Output the (x, y) coordinate of the center of the cell containing the given text.  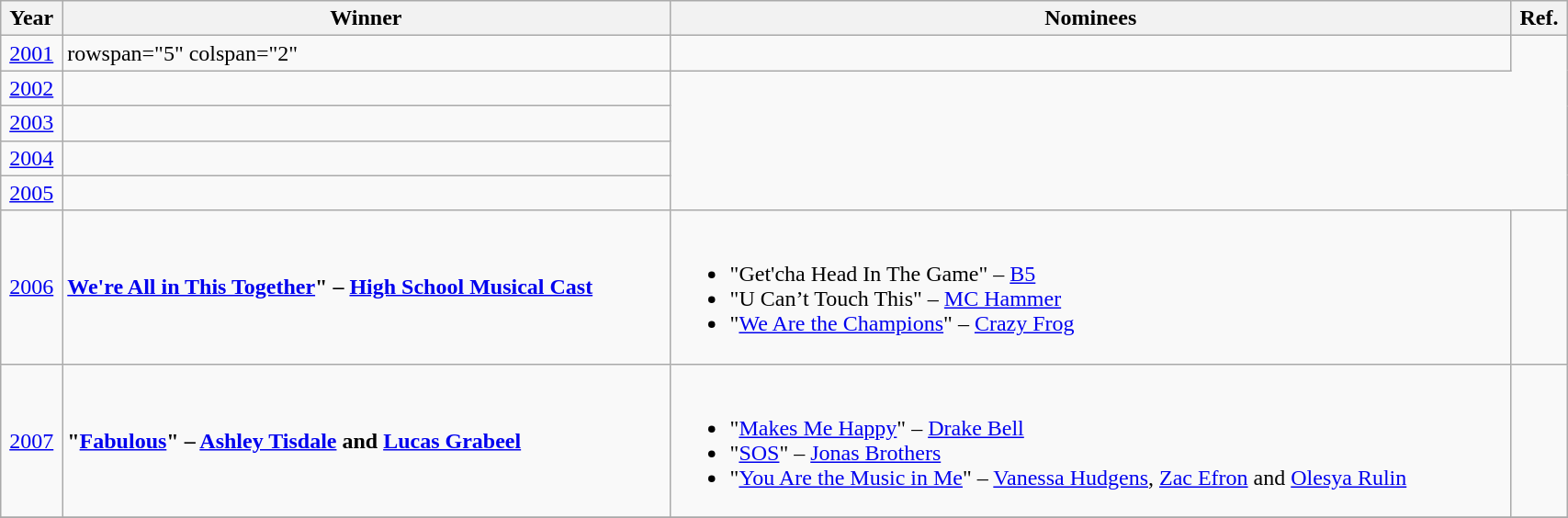
Year (31, 18)
2006 (31, 287)
2004 (31, 158)
Winner (366, 18)
"Fabulous" – Ashley Tisdale and Lucas Grabeel (366, 441)
2003 (31, 123)
"Get'cha Head In The Game" – B5"U Can’t Touch This" – MC Hammer"We Are the Champions" – Crazy Frog (1090, 287)
We're All in This Together" – High School Musical Cast (366, 287)
Nominees (1090, 18)
"Makes Me Happy" – Drake Bell"SOS" – Jonas Brothers"You Are the Music in Me" – Vanessa Hudgens, Zac Efron and Olesya Rulin (1090, 441)
2001 (31, 53)
rowspan="5" colspan="2" (366, 53)
2007 (31, 441)
2005 (31, 193)
Ref. (1539, 18)
2002 (31, 88)
